Extract the [x, y] coordinate from the center of the cell holding the provided text.  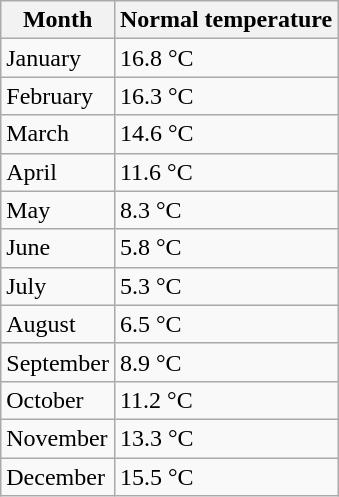
8.3 °C [226, 210]
October [58, 400]
5.3 °C [226, 286]
February [58, 96]
11.6 °C [226, 172]
15.5 °C [226, 477]
July [58, 286]
8.9 °C [226, 362]
December [58, 477]
June [58, 248]
13.3 °C [226, 438]
August [58, 324]
14.6 °C [226, 134]
September [58, 362]
November [58, 438]
April [58, 172]
16.8 °C [226, 58]
Month [58, 20]
March [58, 134]
16.3 °C [226, 96]
Normal temperature [226, 20]
May [58, 210]
6.5 °C [226, 324]
5.8 °C [226, 248]
January [58, 58]
11.2 °C [226, 400]
